For the text-containing cell, return its midpoint in [x, y] coordinate format. 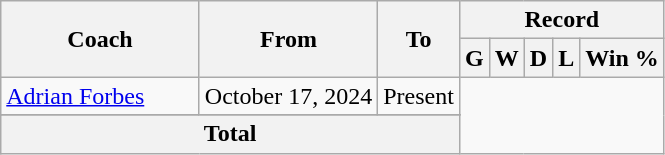
G [474, 58]
Coach [100, 39]
Win % [622, 58]
Present [419, 96]
October 17, 2024 [288, 96]
Record [562, 20]
L [566, 58]
To [419, 39]
Total [230, 134]
D [538, 58]
W [506, 58]
From [288, 39]
Adrian Forbes [100, 96]
